From the cell containing the given text, extract its center point as [x, y] coordinate. 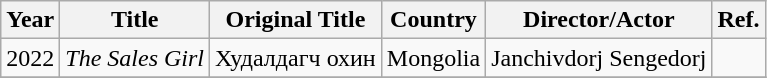
Director/Actor [599, 20]
Mongolia [433, 58]
The Sales Girl [135, 58]
Ref. [738, 20]
Country [433, 20]
2022 [30, 58]
Year [30, 20]
Худалдагч охин [296, 58]
Janchivdorj Sengedorj [599, 58]
Title [135, 20]
Original Title [296, 20]
